Determine the (x, y) coordinate at the center of the cell enclosing the given text.  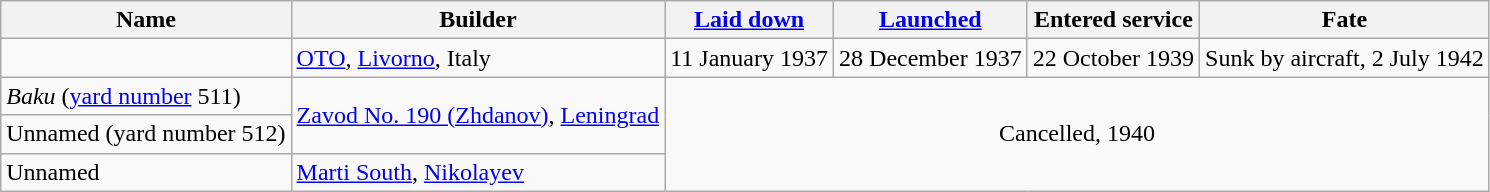
Fate (1345, 20)
11 January 1937 (750, 58)
Unnamed (yard number 512) (146, 134)
Entered service (1113, 20)
OTO, Livorno, Italy (478, 58)
22 October 1939 (1113, 58)
Sunk by aircraft, 2 July 1942 (1345, 58)
Cancelled, 1940 (1078, 134)
Launched (931, 20)
Laid down (750, 20)
Zavod No. 190 (Zhdanov), Leningrad (478, 115)
Builder (478, 20)
Baku (yard number 511) (146, 96)
Name (146, 20)
Unnamed (146, 172)
Marti South, Nikolayev (478, 172)
28 December 1937 (931, 58)
